Locate the cell with the specified text and output its [X, Y] center coordinate. 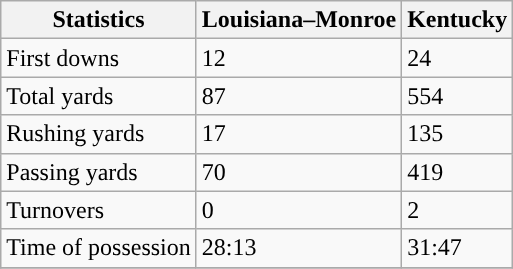
24 [458, 58]
17 [298, 134]
419 [458, 172]
87 [298, 96]
First downs [99, 58]
12 [298, 58]
Time of possession [99, 248]
31:47 [458, 248]
2 [458, 210]
Statistics [99, 20]
Total yards [99, 96]
135 [458, 134]
Rushing yards [99, 134]
70 [298, 172]
Louisiana–Monroe [298, 20]
Passing yards [99, 172]
Kentucky [458, 20]
554 [458, 96]
0 [298, 210]
28:13 [298, 248]
Turnovers [99, 210]
